For the text-containing cell, return its midpoint in [x, y] coordinate format. 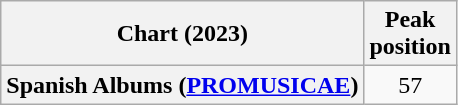
Chart (2023) [182, 34]
57 [410, 85]
Peakposition [410, 34]
Spanish Albums (PROMUSICAE) [182, 85]
